Determine the (X, Y) coordinate at the center of the cell enclosing the given text.  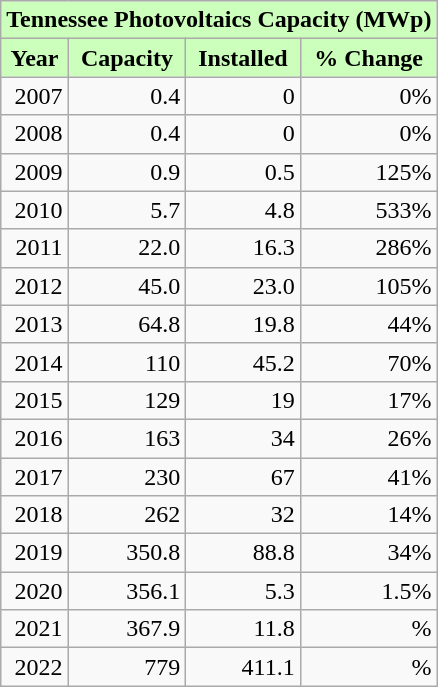
2009 (34, 172)
230 (127, 477)
779 (127, 667)
2007 (34, 96)
367.9 (127, 629)
2013 (34, 324)
45.2 (244, 362)
2008 (34, 134)
2015 (34, 400)
34% (368, 553)
Tennessee Photovoltaics Capacity (MWp) (219, 20)
1.5% (368, 591)
17% (368, 400)
2010 (34, 210)
2021 (34, 629)
64.8 (127, 324)
22.0 (127, 248)
11.8 (244, 629)
41% (368, 477)
26% (368, 438)
411.1 (244, 667)
45.0 (127, 286)
Year (34, 58)
125% (368, 172)
Installed (244, 58)
34 (244, 438)
356.1 (127, 591)
67 (244, 477)
44% (368, 324)
262 (127, 515)
14% (368, 515)
533% (368, 210)
19 (244, 400)
350.8 (127, 553)
163 (127, 438)
2019 (34, 553)
2012 (34, 286)
2016 (34, 438)
2011 (34, 248)
2020 (34, 591)
0.5 (244, 172)
88.8 (244, 553)
110 (127, 362)
2018 (34, 515)
23.0 (244, 286)
2014 (34, 362)
2022 (34, 667)
105% (368, 286)
% Change (368, 58)
5.3 (244, 591)
5.7 (127, 210)
2017 (34, 477)
Capacity (127, 58)
70% (368, 362)
32 (244, 515)
4.8 (244, 210)
19.8 (244, 324)
129 (127, 400)
16.3 (244, 248)
0.9 (127, 172)
286% (368, 248)
